Find where the given text appears and provide that cell's center as (X, Y) coordinate. 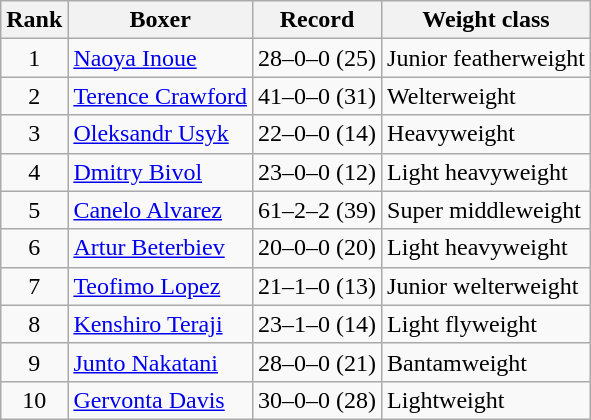
Junto Nakatani (160, 362)
4 (34, 172)
Kenshiro Teraji (160, 324)
8 (34, 324)
41–0–0 (31) (316, 96)
28–0–0 (21) (316, 362)
23–0–0 (12) (316, 172)
6 (34, 248)
10 (34, 400)
Rank (34, 20)
2 (34, 96)
Canelo Alvarez (160, 210)
1 (34, 58)
20–0–0 (20) (316, 248)
Terence Crawford (160, 96)
28–0–0 (25) (316, 58)
Naoya Inoue (160, 58)
Heavyweight (486, 134)
Junior featherweight (486, 58)
21–1–0 (13) (316, 286)
3 (34, 134)
Gervonta Davis (160, 400)
Artur Beterbiev (160, 248)
9 (34, 362)
30–0–0 (28) (316, 400)
Super middleweight (486, 210)
Bantamweight (486, 362)
Boxer (160, 20)
Oleksandr Usyk (160, 134)
Dmitry Bivol (160, 172)
7 (34, 286)
Welterweight (486, 96)
61–2–2 (39) (316, 210)
5 (34, 210)
Record (316, 20)
Junior welterweight (486, 286)
Light flyweight (486, 324)
Teofimo Lopez (160, 286)
23–1–0 (14) (316, 324)
Lightweight (486, 400)
Weight class (486, 20)
22–0–0 (14) (316, 134)
